Locate the cell with the specified text and output its [x, y] center coordinate. 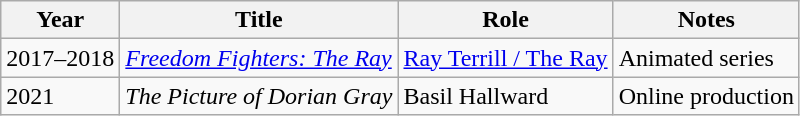
The Picture of Dorian Gray [259, 96]
Online production [706, 96]
Role [506, 20]
Year [60, 20]
Ray Terrill / The Ray [506, 58]
Basil Hallward [506, 96]
2021 [60, 96]
Notes [706, 20]
Freedom Fighters: The Ray [259, 58]
Title [259, 20]
2017–2018 [60, 58]
Animated series [706, 58]
